Extract the (x, y) coordinate from the center of the cell holding the provided text.  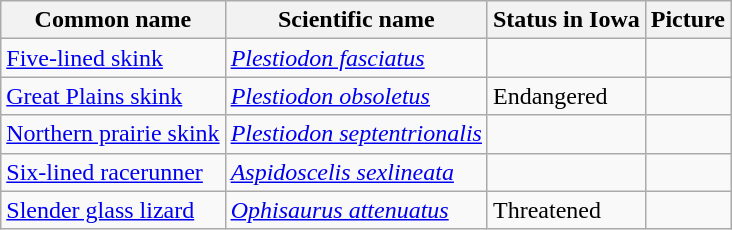
Scientific name (356, 20)
Plestiodon obsoletus (356, 96)
Great Plains skink (113, 96)
Picture (688, 20)
Threatened (566, 210)
Northern prairie skink (113, 134)
Aspidoscelis sexlineata (356, 172)
Slender glass lizard (113, 210)
Plestiodon fasciatus (356, 58)
Status in Iowa (566, 20)
Endangered (566, 96)
Six-lined racerunner (113, 172)
Common name (113, 20)
Ophisaurus attenuatus (356, 210)
Five-lined skink (113, 58)
Plestiodon septentrionalis (356, 134)
